Output the [x, y] coordinate of the center of the cell containing the given text.  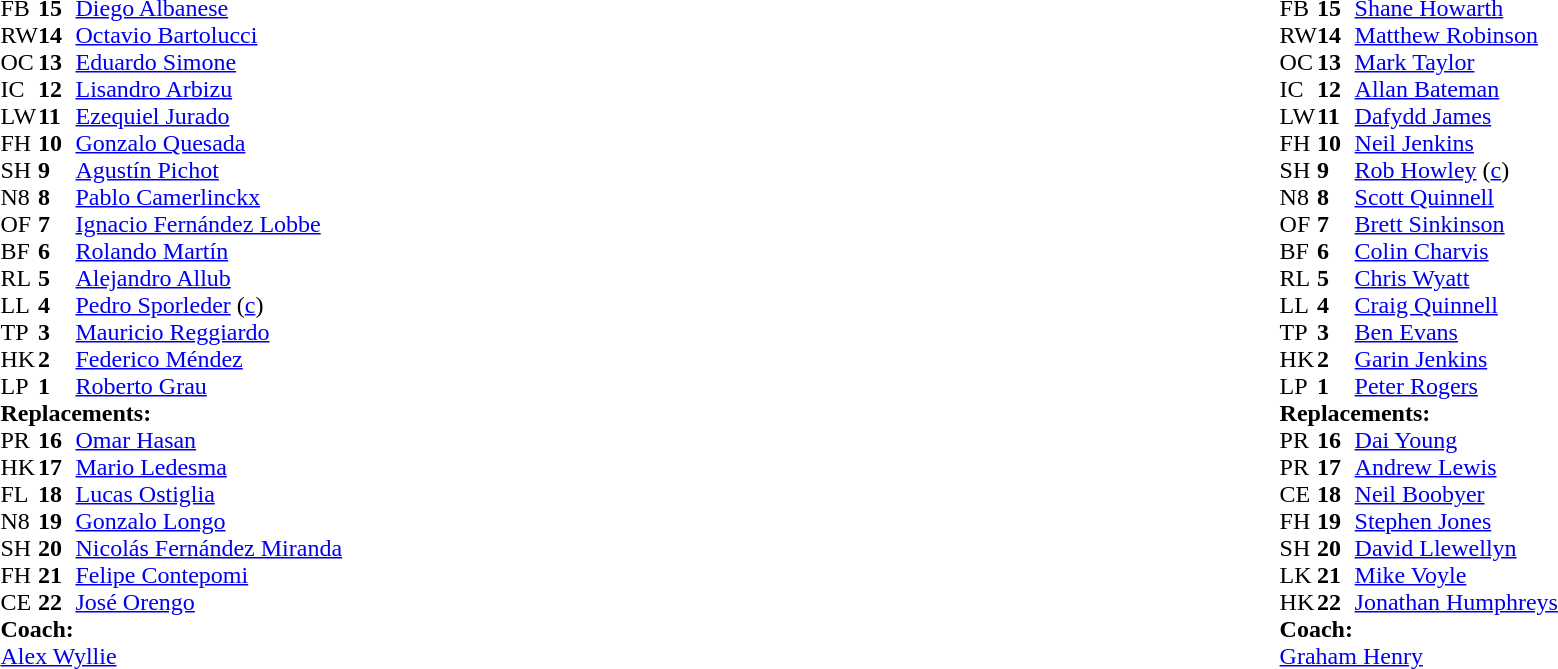
Gonzalo Longo [210, 522]
Dai Young [1456, 440]
Eduardo Simone [210, 62]
Gonzalo Quesada [210, 144]
Graham Henry [1419, 656]
Craig Quinnell [1456, 306]
FL [19, 494]
Alex Wyllie [171, 656]
Alejandro Allub [210, 278]
Ezequiel Jurado [210, 116]
Lucas Ostiglia [210, 494]
Mark Taylor [1456, 62]
David Llewellyn [1456, 548]
Neil Boobyer [1456, 494]
Pedro Sporleder (c) [210, 306]
Mauricio Reggiardo [210, 332]
Stephen Jones [1456, 522]
Matthew Robinson [1456, 36]
Chris Wyatt [1456, 278]
LK [1299, 576]
Felipe Contepomi [210, 576]
Omar Hasan [210, 440]
Andrew Lewis [1456, 468]
Mike Voyle [1456, 576]
Agustín Pichot [210, 170]
Rob Howley (c) [1456, 170]
Pablo Camerlinckx [210, 198]
Dafydd James [1456, 116]
Scott Quinnell [1456, 198]
Octavio Bartolucci [210, 36]
Allan Bateman [1456, 90]
Peter Rogers [1456, 386]
Ben Evans [1456, 332]
Rolando Martín [210, 252]
Colin Charvis [1456, 252]
Neil Jenkins [1456, 144]
Lisandro Arbizu [210, 90]
Mario Ledesma [210, 468]
Jonathan Humphreys [1456, 602]
Ignacio Fernández Lobbe [210, 224]
José Orengo [210, 602]
Nicolás Fernández Miranda [210, 548]
Roberto Grau [210, 386]
Brett Sinkinson [1456, 224]
Federico Méndez [210, 360]
Garin Jenkins [1456, 360]
